Identify which cell holds the provided text, then report its (x, y) central coordinate. 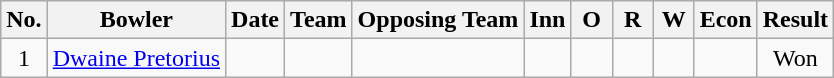
O (592, 20)
W (674, 20)
Result (795, 20)
Opposing Team (438, 20)
Bowler (136, 20)
Econ (726, 20)
Won (795, 58)
R (632, 20)
No. (24, 20)
Date (256, 20)
Inn (548, 20)
Dwaine Pretorius (136, 58)
Team (319, 20)
1 (24, 58)
